Return the (x, y) coordinate for the center point of the cell that contains the specified text.  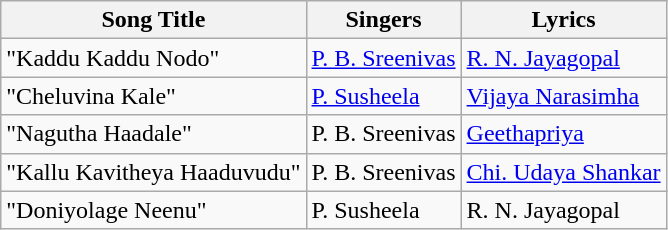
Song Title (154, 20)
Chi. Udaya Shankar (564, 172)
"Kallu Kavitheya Haaduvudu" (154, 172)
"Cheluvina Kale" (154, 96)
Geethapriya (564, 134)
"Nagutha Haadale" (154, 134)
Vijaya Narasimha (564, 96)
Singers (384, 20)
Lyrics (564, 20)
"Kaddu Kaddu Nodo" (154, 58)
"Doniyolage Neenu" (154, 210)
